Detect which cell encompasses the target text, then output its (x, y) center coordinate. 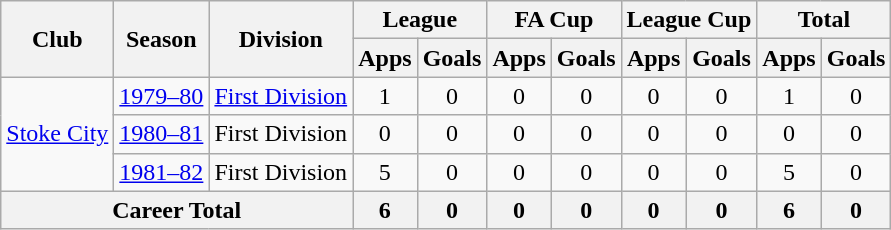
League (420, 20)
Season (162, 39)
Total (824, 20)
Club (58, 39)
1981–82 (162, 172)
FA Cup (554, 20)
Division (281, 39)
Stoke City (58, 134)
1979–80 (162, 96)
Career Total (177, 210)
1980–81 (162, 134)
League Cup (689, 20)
